Locate the cell with the specified text and output its (X, Y) center coordinate. 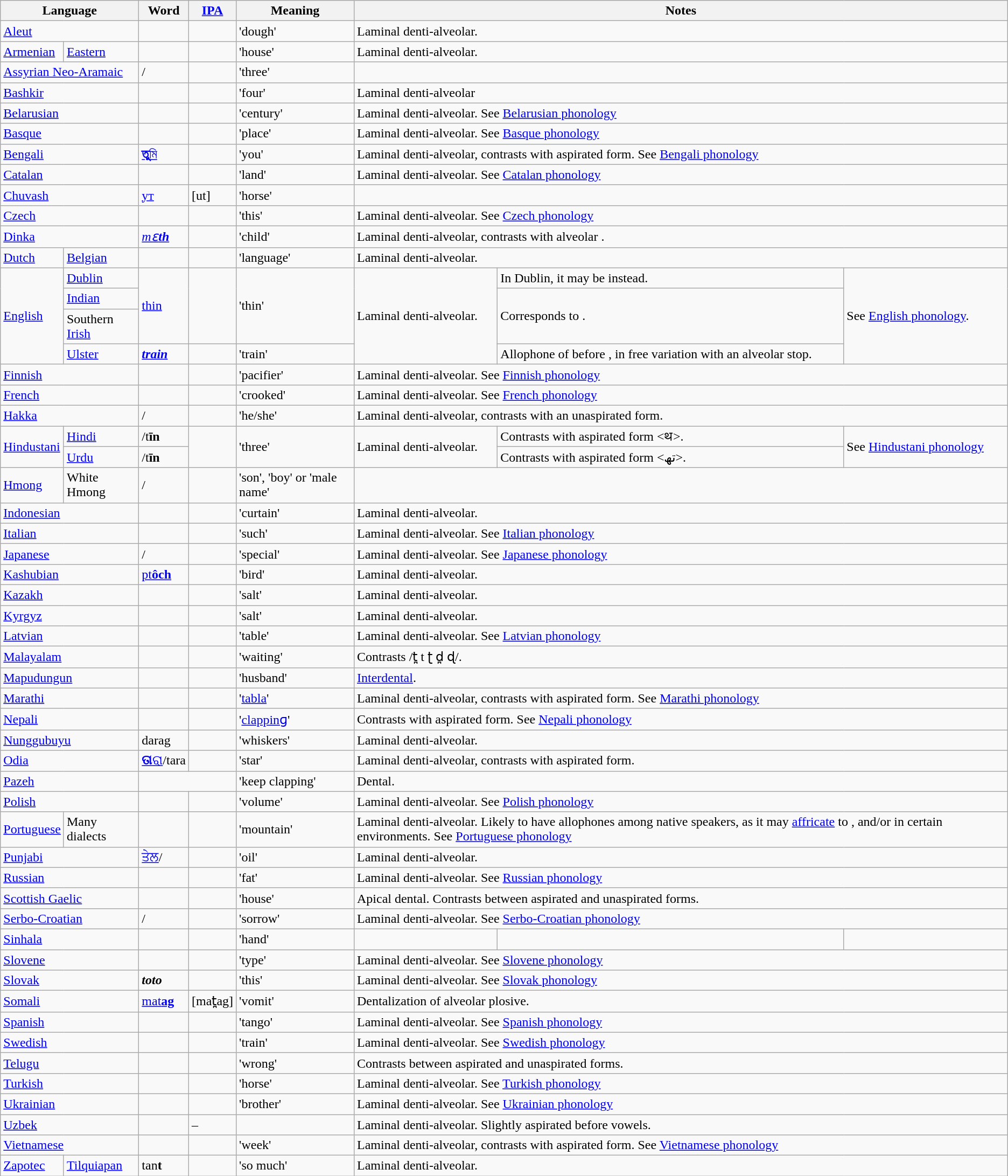
Many dialects (101, 830)
Corresponds to . (671, 316)
Portuguese (32, 830)
Laminal denti-alveolar, contrasts with an unaspirated form. (681, 415)
Laminal denti-alveolar, contrasts with aspirated form. See Marathi phonology (681, 698)
Laminal denti-alveolar. See Belarusian phonology (681, 113)
'wrong' (295, 1063)
'vomit' (295, 1001)
Belgian (101, 258)
Sinhala (70, 939)
Malayalam (70, 657)
'type' (295, 959)
Laminal denti-alveolar. See Ukrainian phonology (681, 1104)
'tango' (295, 1022)
Laminal denti-alveolar, contrasts with aspirated form. (681, 761)
Contrasts /t̪ t ʈ d̪ ɖ/. (681, 657)
[mat̪ag] (213, 1001)
ут (164, 195)
Marathi (70, 698)
'clappinɡ' (295, 719)
Dentalization of alveolar plosive. (681, 1001)
French (70, 395)
'oil' (295, 857)
White Hmong (101, 485)
'bird' (295, 574)
Kashubian (70, 574)
Dublin (101, 278)
Laminal denti-alveolar. See French phonology (681, 395)
Assyrian Neo-Aramaic (70, 72)
Aleut (70, 31)
Odia (70, 761)
Urdu (101, 457)
'dough' (295, 31)
Bashkir (70, 93)
'land' (295, 175)
ਤੇਲ/ (164, 857)
Slovene (70, 959)
Ukrainian (70, 1104)
তুমি (164, 154)
'husband' (295, 678)
Punjabi (70, 857)
Laminal denti-alveolar. See Latvian phonology (681, 636)
Ulster (101, 354)
Dental. (681, 781)
Pazeh (70, 781)
'thin' (295, 306)
Laminal denti-alveolar. See Turkish phonology (681, 1083)
Laminal denti-alveolar. See Czech phonology (681, 215)
'son', 'boy' or 'male name' (295, 485)
IPA (213, 11)
'fat' (295, 878)
Zapotec (32, 1166)
Slovak (70, 980)
Laminal denti-alveolar. See Catalan phonology (681, 175)
Swedish (70, 1042)
Nepali (70, 719)
Serbo-Croatian (70, 918)
'four' (295, 93)
Laminal denti-alveolar (681, 93)
tant (164, 1166)
Polish (70, 802)
Word (164, 11)
– (213, 1124)
Kyrgyz (70, 616)
Laminal denti-alveolar, contrasts with alveolar . (681, 236)
'child' (295, 236)
Laminal denti-alveolar. See Serbo-Croatian phonology (681, 918)
'place' (295, 134)
thin (164, 306)
Latvian (70, 636)
Turkish (70, 1083)
'sorrow' (295, 918)
'mountain' (295, 830)
mɛth (164, 236)
Italian (70, 533)
Language (70, 11)
Dinka (70, 236)
'star' (295, 761)
Finnish (70, 374)
ତାରା/tara (164, 761)
Notes (681, 11)
Belarusian (70, 113)
See English phonology. (926, 316)
Laminal denti-alveolar. See Basque phonology (681, 134)
Hmong (32, 485)
'language' (295, 258)
Japanese (70, 554)
ptôch (164, 574)
'hand' (295, 939)
'keep clapping' (295, 781)
'pacifier' (295, 374)
Bengali (70, 154)
Southern Irish (101, 326)
'week' (295, 1145)
'table' (295, 636)
Uzbek (70, 1124)
'such' (295, 533)
Vietnamese (70, 1145)
Laminal denti-alveolar. Slightly aspirated before vowels. (681, 1124)
'he/she' (295, 415)
'brother' (295, 1104)
Hakka (70, 415)
Indian (101, 298)
Czech (70, 215)
English (32, 316)
In Dublin, it may be instead. (671, 278)
Laminal denti-alveolar. See Russian phonology (681, 878)
darag (164, 740)
Dutch (32, 258)
Kazakh (70, 595)
Contrasts between aspirated and unaspirated forms. (681, 1063)
Apical dental. Contrasts between aspirated and unaspirated forms. (681, 898)
Basque (70, 134)
Somali (70, 1001)
matag (164, 1001)
'you' (295, 154)
Catalan (70, 175)
Laminal denti-alveolar. See Slovene phonology (681, 959)
Contrasts with aspirated form <تھ>. (671, 457)
Nunggubuyu (70, 740)
Laminal denti-alveolar, contrasts with aspirated form. See Bengali phonology (681, 154)
'volume' (295, 802)
toto (164, 980)
Laminal denti-alveolar. See Swedish phonology (681, 1042)
Mapudungun (70, 678)
Laminal denti-alveolar, contrasts with aspirated form. See Vietnamese phonology (681, 1145)
'whiskers' (295, 740)
[ut] (213, 195)
'tabla' (295, 698)
Interdental. (681, 678)
Hindi (101, 436)
Tilquiapan (101, 1166)
Eastern (101, 52)
Allophone of before , in free variation with an alveolar stop. (671, 354)
Laminal denti-alveolar. See Polish phonology (681, 802)
'waiting' (295, 657)
Indonesian (70, 513)
'curtain' (295, 513)
Laminal denti-alveolar. See Spanish phonology (681, 1022)
'special' (295, 554)
Spanish (70, 1022)
'century' (295, 113)
Contrasts with aspirated form <थ>. (671, 436)
Russian (70, 878)
Chuvash (70, 195)
'crooked' (295, 395)
Meaning (295, 11)
See Hindustani phonology (926, 447)
Laminal denti-alveolar. See Japanese phonology (681, 554)
'so much' (295, 1166)
Laminal denti-alveolar. See Italian phonology (681, 533)
Contrasts with aspirated form. See Nepali phonology (681, 719)
train (164, 354)
Laminal denti-alveolar. See Finnish phonology (681, 374)
Armenian (32, 52)
Scottish Gaelic (70, 898)
Telugu (70, 1063)
Laminal denti-alveolar. See Slovak phonology (681, 980)
Hindustani (32, 447)
